Output the [x, y] coordinate of the center of the cell containing the given text.  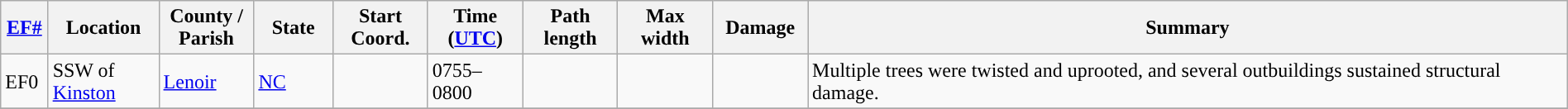
Summary [1188, 28]
Location [103, 28]
Start Coord. [380, 28]
Damage [761, 28]
EF0 [25, 81]
SSW of Kinston [103, 81]
EF# [25, 28]
State [294, 28]
Time (UTC) [475, 28]
Lenoir [207, 81]
Path length [571, 28]
NC [294, 81]
County / Parish [207, 28]
Max width [665, 28]
0755–0800 [475, 81]
Multiple trees were twisted and uprooted, and several outbuildings sustained structural damage. [1188, 81]
